Capture the cell that displays the provided text and extract its [X, Y] central coordinate. 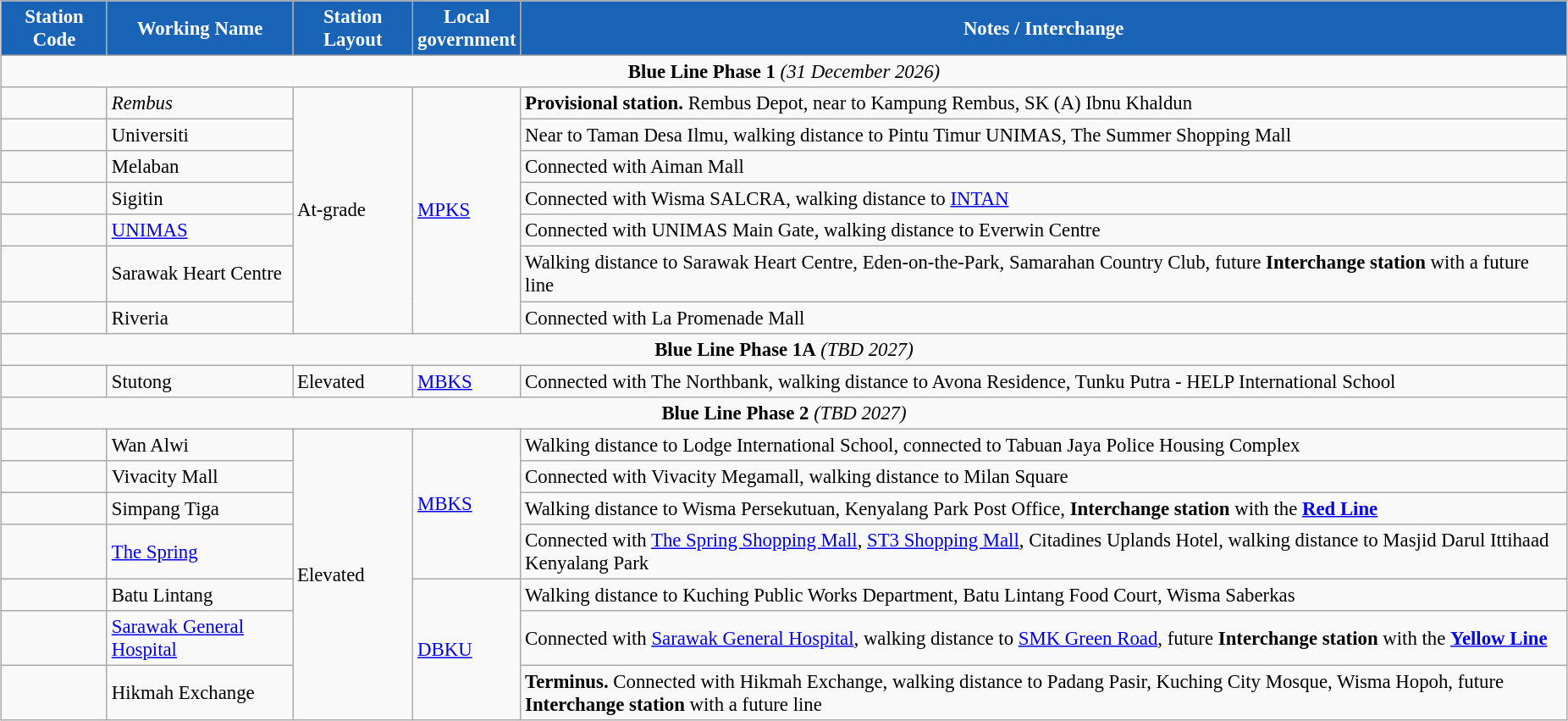
Sarawak General Hospital [200, 639]
Stutong [200, 381]
Working Name [200, 29]
The Spring [200, 552]
Localgovernment [467, 29]
Sarawak Heart Centre [200, 275]
Walking distance to Lodge International School, connected to Tabuan Jaya Police Housing Complex [1044, 445]
Notes / Interchange [1044, 29]
Station Layout [353, 29]
Universiti [200, 136]
MPKS [467, 210]
Walking distance to Wisma Persekutuan, Kenyalang Park Post Office, Interchange station with the Red Line [1044, 508]
Blue Line Phase 2 (TBD 2027) [784, 413]
Blue Line Phase 1 (31 December 2026) [784, 72]
Connected with Vivacity Megamall, walking distance to Milan Square [1044, 477]
Connected with UNIMAS Main Gate, walking distance to Everwin Centre [1044, 231]
Vivacity Mall [200, 477]
Connected with The Spring Shopping Mall, ST3 Shopping Mall, Citadines Uplands Hotel, walking distance to Masjid Darul Ittihaad Kenyalang Park [1044, 552]
Simpang Tiga [200, 508]
Walking distance to Kuching Public Works Department, Batu Lintang Food Court, Wisma Saberkas [1044, 595]
Blue Line Phase 1A (TBD 2027) [784, 349]
At-grade [353, 210]
Sigitin [200, 199]
Hikmah Exchange [200, 693]
Station Code [54, 29]
Connected with La Promenade Mall [1044, 318]
Riveria [200, 318]
Connected with Wisma SALCRA, walking distance to INTAN [1044, 199]
Rembus [200, 103]
Connected with The Northbank, walking distance to Avona Residence, Tunku Putra - HELP International School [1044, 381]
Near to Taman Desa Ilmu, walking distance to Pintu Timur UNIMAS, The Summer Shopping Mall [1044, 136]
Wan Alwi [200, 445]
UNIMAS [200, 231]
Connected with Sarawak General Hospital, walking distance to SMK Green Road, future Interchange station with the Yellow Line [1044, 639]
DBKU [467, 649]
Melaban [200, 167]
Connected with Aiman Mall [1044, 167]
Provisional station. Rembus Depot, near to Kampung Rembus, SK (A) Ibnu Khaldun [1044, 103]
Walking distance to Sarawak Heart Centre, Eden-on-the-Park, Samarahan Country Club, future Interchange station with a future line [1044, 275]
Batu Lintang [200, 595]
